Provide the (X, Y) coordinate of the cell's center where the given text is located.  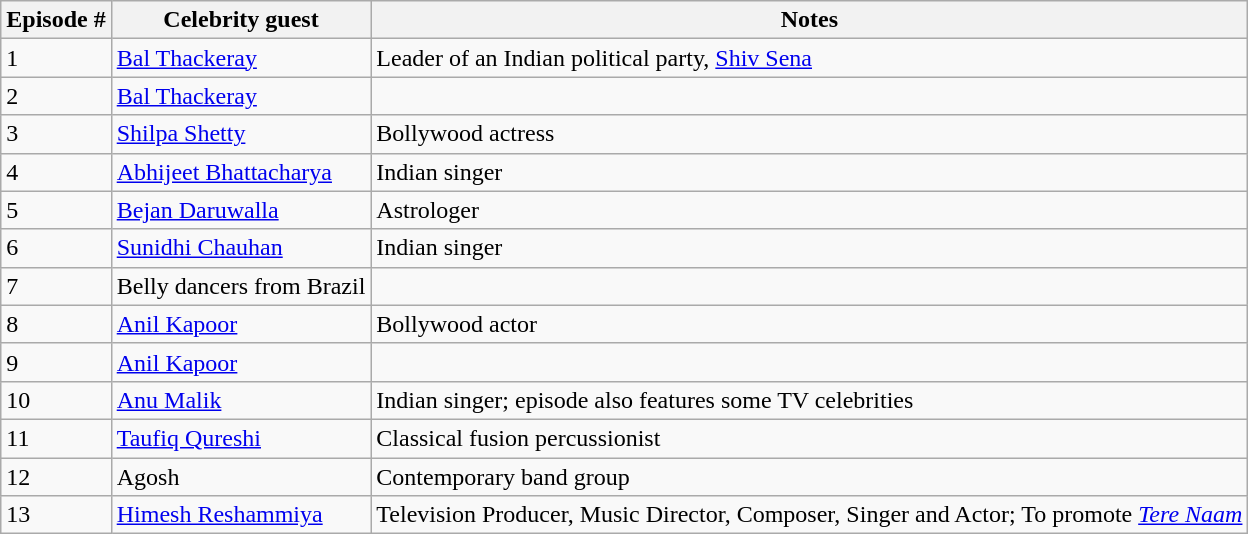
1 (56, 58)
3 (56, 134)
12 (56, 477)
Classical fusion percussionist (810, 438)
Belly dancers from Brazil (241, 286)
Television Producer, Music Director, Composer, Singer and Actor; To promote Tere Naam (810, 515)
Contemporary band group (810, 477)
Bejan Daruwalla (241, 210)
Bollywood actor (810, 324)
Indian singer; episode also features some TV celebrities (810, 400)
9 (56, 362)
Leader of an Indian political party, Shiv Sena (810, 58)
Abhijeet Bhattacharya (241, 172)
Shilpa Shetty (241, 134)
Notes (810, 20)
Himesh Reshammiya (241, 515)
10 (56, 400)
4 (56, 172)
Episode # (56, 20)
7 (56, 286)
8 (56, 324)
Astrologer (810, 210)
13 (56, 515)
Sunidhi Chauhan (241, 248)
Agosh (241, 477)
11 (56, 438)
2 (56, 96)
6 (56, 248)
5 (56, 210)
Taufiq Qureshi (241, 438)
Celebrity guest (241, 20)
Bollywood actress (810, 134)
Anu Malik (241, 400)
